Find where the given text appears and provide that cell's center as (x, y) coordinate. 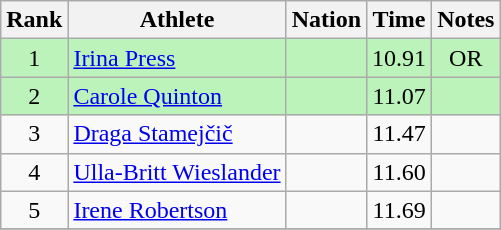
OR (466, 58)
10.91 (400, 58)
4 (34, 172)
Nation (326, 20)
Ulla-Britt Wieslander (177, 172)
11.47 (400, 134)
11.69 (400, 210)
Carole Quinton (177, 96)
Notes (466, 20)
11.60 (400, 172)
Irina Press (177, 58)
11.07 (400, 96)
Time (400, 20)
Athlete (177, 20)
5 (34, 210)
2 (34, 96)
1 (34, 58)
Irene Robertson (177, 210)
Draga Stamejčič (177, 134)
3 (34, 134)
Rank (34, 20)
